Capture the cell that displays the provided text and extract its [X, Y] central coordinate. 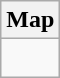
Map [30, 20]
